Return the (X, Y) coordinate for the center point of the cell that contains the specified text.  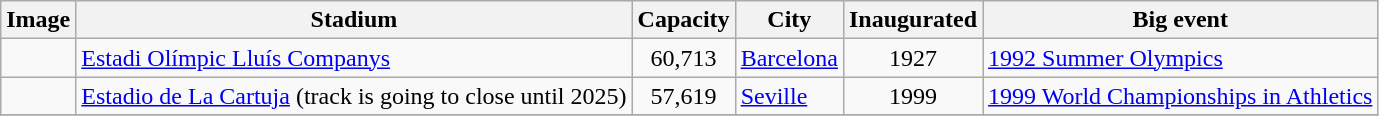
Stadium (354, 20)
1999 (912, 96)
1999 World Championships in Athletics (1180, 96)
Estadi Olímpic Lluís Companys (354, 58)
Seville (789, 96)
1927 (912, 58)
Inaugurated (912, 20)
Image (38, 20)
1992 Summer Olympics (1180, 58)
57,619 (684, 96)
Barcelona (789, 58)
Estadio de La Cartuja (track is going to close until 2025) (354, 96)
60,713 (684, 58)
Capacity (684, 20)
Big event (1180, 20)
City (789, 20)
